Locate the cell with the specified text and output its [x, y] center coordinate. 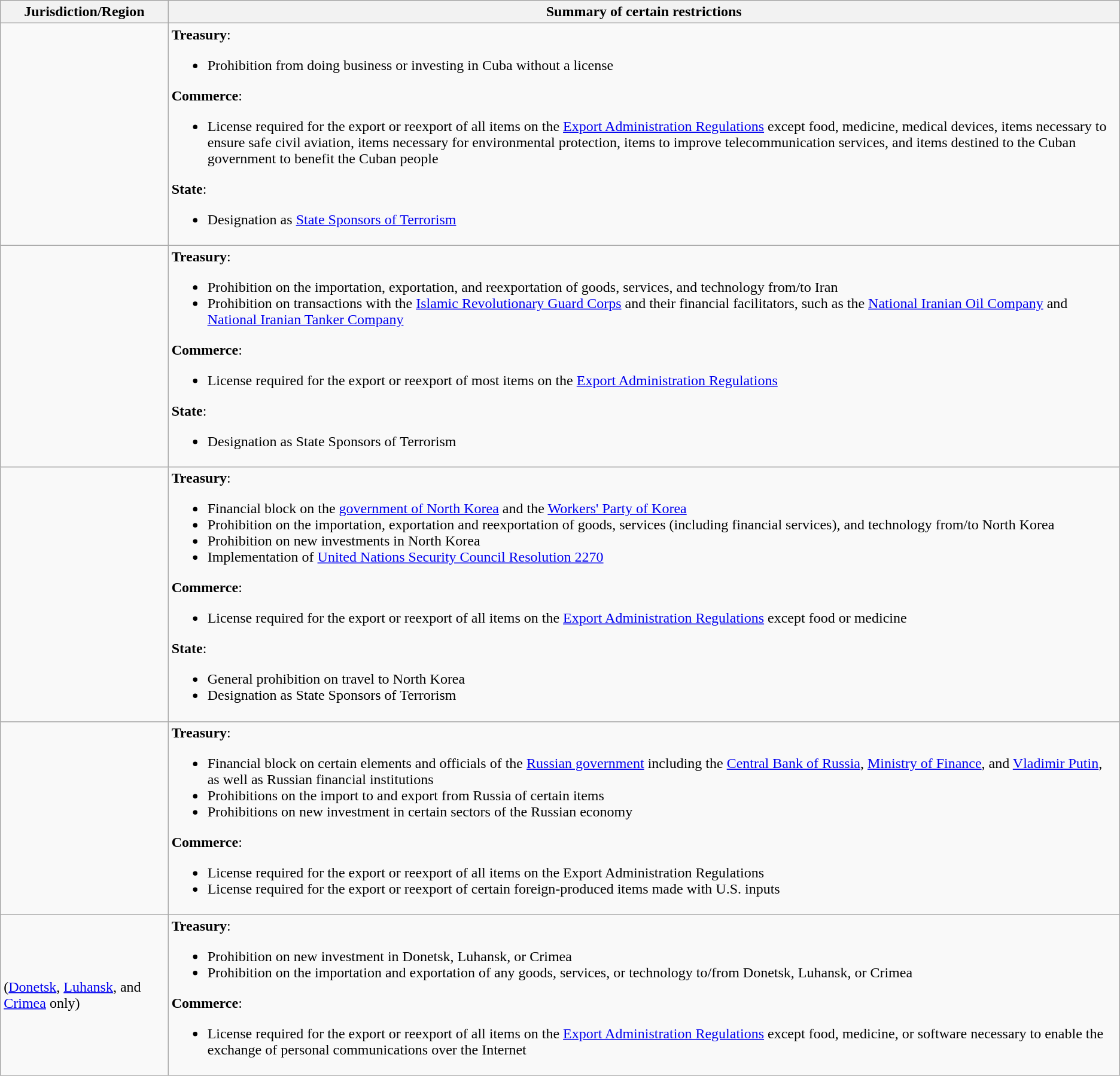
(Donetsk, Luhansk, and Crimea only) [84, 995]
Jurisdiction/Region [84, 12]
Summary of certain restrictions [644, 12]
